Return the (X, Y) coordinate for the center point of the cell that contains the specified text.  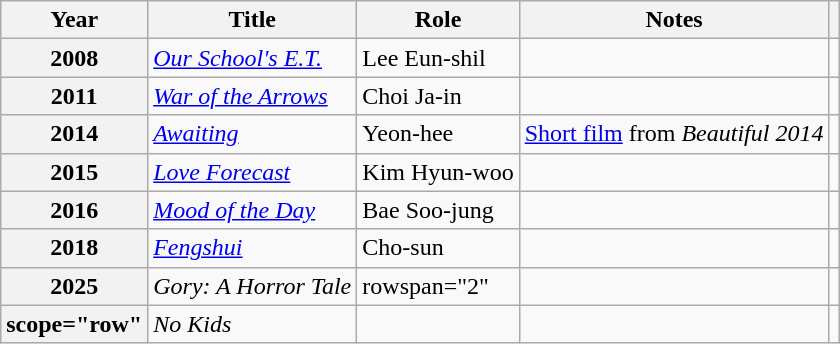
War of the Arrows (252, 96)
Year (74, 20)
Love Forecast (252, 172)
Role (438, 20)
Choi Ja-in (438, 96)
Lee Eun-shil (438, 58)
2011 (74, 96)
scope="row" (74, 324)
Mood of the Day (252, 210)
2015 (74, 172)
2014 (74, 134)
Kim Hyun-woo (438, 172)
Gory: A Horror Tale (252, 286)
Notes (674, 20)
Yeon-hee (438, 134)
rowspan="2" (438, 286)
Bae Soo-jung (438, 210)
Our School's E.T. (252, 58)
2025 (74, 286)
Short film from Beautiful 2014 (674, 134)
2018 (74, 248)
2008 (74, 58)
Fengshui (252, 248)
Cho-sun (438, 248)
Awaiting (252, 134)
No Kids (252, 324)
Title (252, 20)
2016 (74, 210)
